Capture the cell that displays the provided text and extract its (x, y) central coordinate. 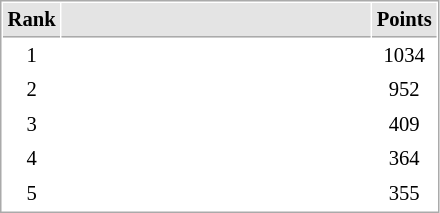
Rank (32, 20)
Points (404, 20)
952 (404, 90)
355 (404, 194)
364 (404, 158)
3 (32, 124)
1034 (404, 56)
5 (32, 194)
2 (32, 90)
1 (32, 56)
4 (32, 158)
409 (404, 124)
